Determine the (x, y) coordinate at the center of the cell enclosing the given text.  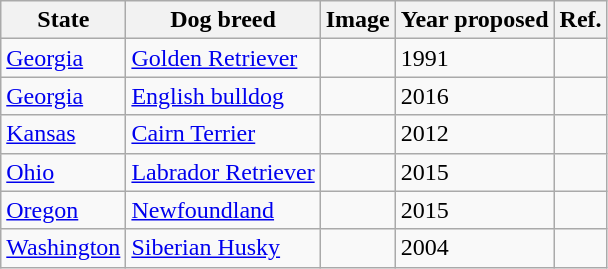
Image (358, 20)
Labrador Retriever (223, 172)
Year proposed (474, 20)
English bulldog (223, 96)
Kansas (64, 134)
Washington (64, 248)
Siberian Husky (223, 248)
2012 (474, 134)
Golden Retriever (223, 58)
Oregon (64, 210)
Ref. (580, 20)
Ohio (64, 172)
2016 (474, 96)
Dog breed (223, 20)
Newfoundland (223, 210)
1991 (474, 58)
State (64, 20)
2004 (474, 248)
Cairn Terrier (223, 134)
